From the cell containing the given text, extract its center point as (X, Y) coordinate. 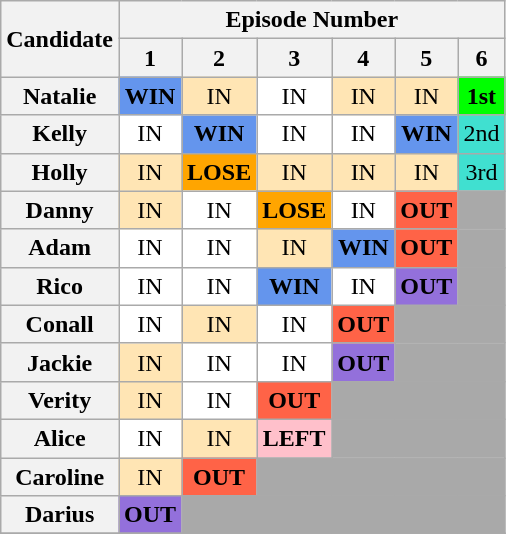
2nd (482, 134)
Danny (60, 210)
Caroline (60, 477)
Jackie (60, 362)
3rd (482, 172)
Darius (60, 515)
2 (220, 58)
Conall (60, 324)
3 (294, 58)
5 (426, 58)
Adam (60, 248)
6 (482, 58)
Kelly (60, 134)
1st (482, 96)
Alice (60, 438)
1 (150, 58)
Holly (60, 172)
LEFT (294, 438)
Natalie (60, 96)
Candidate (60, 39)
4 (364, 58)
Verity (60, 400)
Episode Number (311, 20)
Rico (60, 286)
